Capture the cell that displays the provided text and extract its (X, Y) central coordinate. 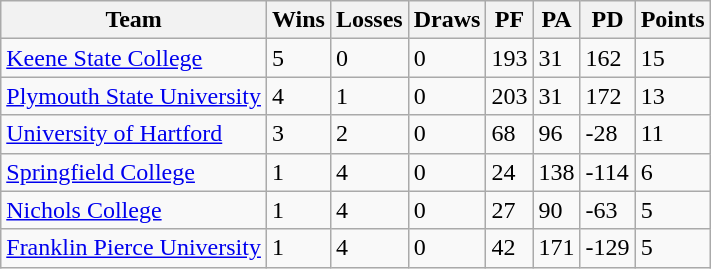
Points (672, 20)
24 (510, 172)
PF (510, 20)
138 (556, 172)
-129 (608, 248)
13 (672, 96)
Draws (447, 20)
96 (556, 134)
-63 (608, 210)
Plymouth State University (134, 96)
11 (672, 134)
Keene State College (134, 58)
Wins (298, 20)
172 (608, 96)
193 (510, 58)
Nichols College (134, 210)
27 (510, 210)
Springfield College (134, 172)
68 (510, 134)
Losses (369, 20)
PA (556, 20)
90 (556, 210)
PD (608, 20)
203 (510, 96)
3 (298, 134)
-114 (608, 172)
2 (369, 134)
171 (556, 248)
6 (672, 172)
-28 (608, 134)
University of Hartford (134, 134)
42 (510, 248)
162 (608, 58)
15 (672, 58)
Franklin Pierce University (134, 248)
Team (134, 20)
